For the text-containing cell, return its midpoint in [x, y] coordinate format. 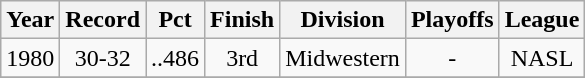
NASL [542, 58]
League [542, 20]
Midwestern [343, 58]
Playoffs [452, 20]
Record [103, 20]
Pct [176, 20]
3rd [242, 58]
Finish [242, 20]
- [452, 58]
Year [30, 20]
..486 [176, 58]
1980 [30, 58]
Division [343, 20]
30-32 [103, 58]
